Return the [X, Y] coordinate for the center point of the cell that contains the specified text.  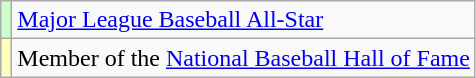
Member of the National Baseball Hall of Fame [244, 58]
Major League Baseball All-Star [244, 20]
